Scan for the cell matching the given text and deliver its [x, y] coordinate at center. 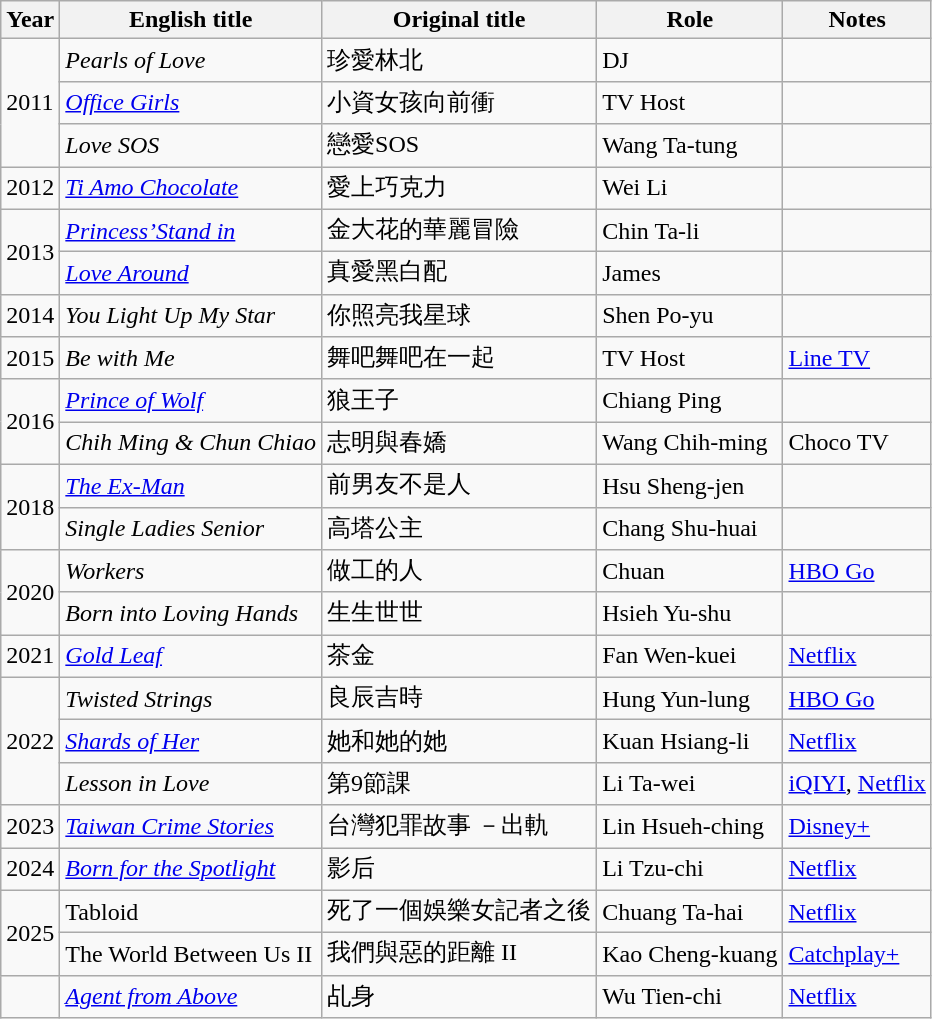
台灣犯罪故事 －出軌 [460, 826]
Lin Hsueh-ching [690, 826]
You Light Up My Star [191, 316]
2013 [30, 252]
Hsieh Yu-shu [690, 614]
2016 [30, 422]
金大花的華麗冒險 [460, 230]
Notes [857, 20]
Kao Cheng-kuang [690, 954]
愛上巧克力 [460, 188]
Agent from Above [191, 996]
2015 [30, 358]
Wang Ta-tung [690, 146]
生生世世 [460, 614]
2022 [30, 741]
Wang Chih-ming [690, 444]
Pearls of Love [191, 60]
Choco TV [857, 444]
Twisted Strings [191, 698]
Wu Tien-chi [690, 996]
Shards of Her [191, 742]
iQIYI, Netflix [857, 784]
第9節課 [460, 784]
她和她的她 [460, 742]
James [690, 274]
Single Ladies Senior [191, 528]
Born for the Spotlight [191, 870]
乩身 [460, 996]
Chuan [690, 572]
Gold Leaf [191, 656]
Be with Me [191, 358]
影后 [460, 870]
Lesson in Love [191, 784]
Princess’Stand in [191, 230]
2014 [30, 316]
Original title [460, 20]
2025 [30, 932]
狼王子 [460, 400]
做工的人 [460, 572]
2024 [30, 870]
Ti Amo Chocolate [191, 188]
2023 [30, 826]
2018 [30, 506]
茶金 [460, 656]
Love SOS [191, 146]
The World Between Us II [191, 954]
真愛黑白配 [460, 274]
我們與惡的距離 II [460, 954]
Chiang Ping [690, 400]
Born into Loving Hands [191, 614]
Tabloid [191, 912]
戀愛SOS [460, 146]
Chin Ta-li [690, 230]
Chang Shu-huai [690, 528]
志明與春嬌 [460, 444]
珍愛林北 [460, 60]
死了一個娛樂女記者之後 [460, 912]
小資女孩向前衝 [460, 102]
Wei Li [690, 188]
English title [191, 20]
The Ex-Man [191, 486]
Chuang Ta-hai [690, 912]
Li Ta-wei [690, 784]
Hsu Sheng-jen [690, 486]
2012 [30, 188]
Prince of Wolf [191, 400]
Workers [191, 572]
Taiwan Crime Stories [191, 826]
高塔公主 [460, 528]
Li Tzu-chi [690, 870]
Fan Wen-kuei [690, 656]
DJ [690, 60]
Kuan Hsiang-li [690, 742]
Shen Po-yu [690, 316]
你照亮我星球 [460, 316]
Chih Ming & Chun Chiao [191, 444]
前男友不是人 [460, 486]
良辰吉時 [460, 698]
Line TV [857, 358]
2020 [30, 592]
Catchplay+ [857, 954]
Disney+ [857, 826]
Year [30, 20]
Hung Yun-lung [690, 698]
舞吧舞吧在一起 [460, 358]
2011 [30, 103]
2021 [30, 656]
Role [690, 20]
Love Around [191, 274]
Office Girls [191, 102]
